Search for the cell housing the specified text and yield its [X, Y] center coordinate. 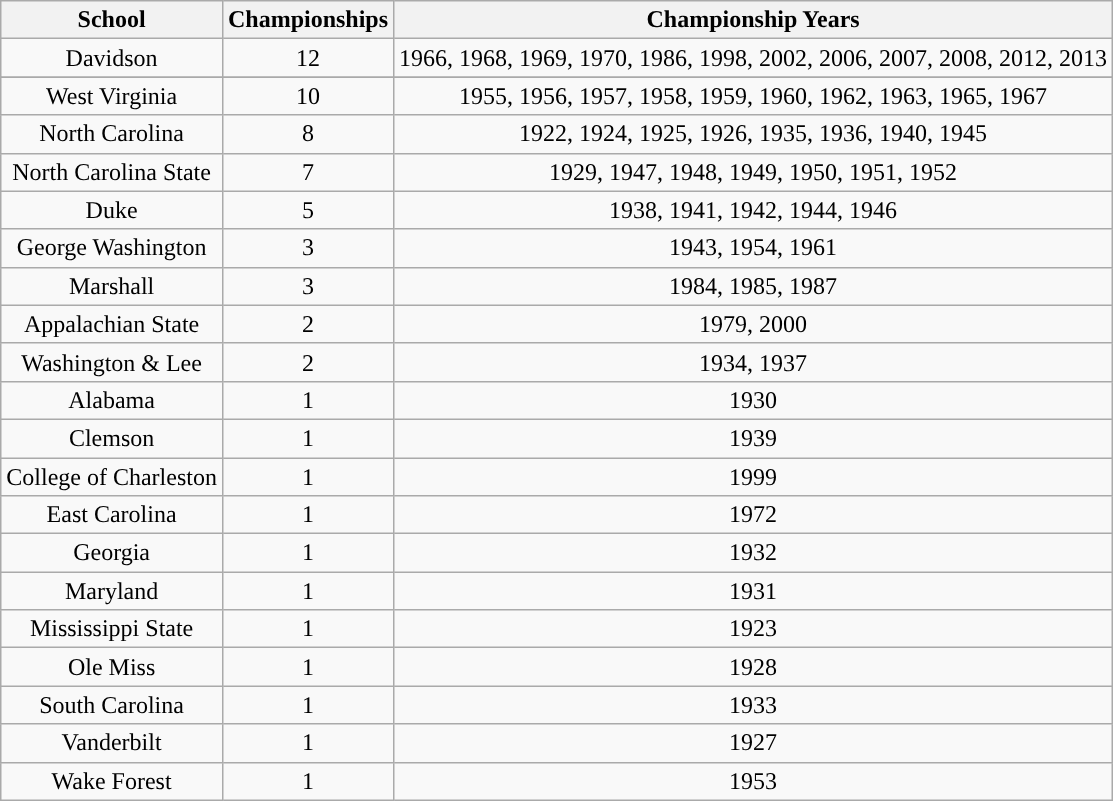
Ole Miss [112, 667]
1939 [754, 438]
School [112, 20]
1928 [754, 667]
1930 [754, 400]
12 [308, 58]
Clemson [112, 438]
1934, 1937 [754, 362]
1955, 1956, 1957, 1958, 1959, 1960, 1962, 1963, 1965, 1967 [754, 96]
1923 [754, 629]
Vanderbilt [112, 743]
Alabama [112, 400]
1927 [754, 743]
Mississippi State [112, 629]
South Carolina [112, 705]
1922, 1924, 1925, 1926, 1935, 1936, 1940, 1945 [754, 134]
1953 [754, 781]
Appalachian State [112, 324]
George Washington [112, 248]
1933 [754, 705]
1984, 1985, 1987 [754, 286]
1931 [754, 591]
Maryland [112, 591]
Washington & Lee [112, 362]
1999 [754, 477]
1966, 1968, 1969, 1970, 1986, 1998, 2002, 2006, 2007, 2008, 2012, 2013 [754, 58]
5 [308, 210]
Davidson [112, 58]
1972 [754, 515]
7 [308, 172]
1932 [754, 553]
10 [308, 96]
East Carolina [112, 515]
1938, 1941, 1942, 1944, 1946 [754, 210]
Wake Forest [112, 781]
College of Charleston [112, 477]
Championship Years [754, 20]
Marshall [112, 286]
North Carolina State [112, 172]
North Carolina [112, 134]
Championships [308, 20]
West Virginia [112, 96]
1979, 2000 [754, 324]
1929, 1947, 1948, 1949, 1950, 1951, 1952 [754, 172]
Duke [112, 210]
8 [308, 134]
1943, 1954, 1961 [754, 248]
Georgia [112, 553]
